From the cell containing the given text, extract its center point as [x, y] coordinate. 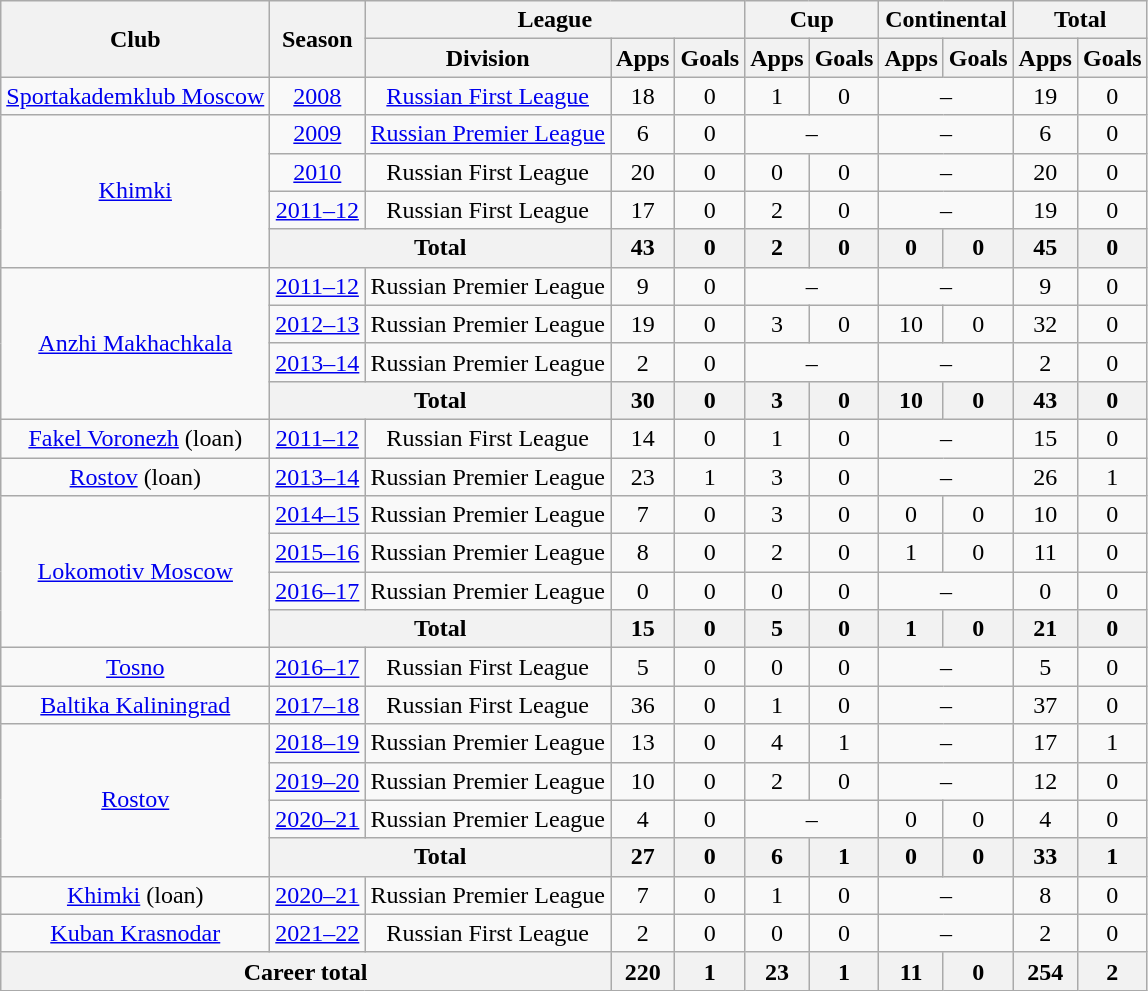
Khimki (loan) [136, 895]
Division [488, 58]
37 [1045, 705]
Cup [812, 20]
2019–20 [318, 781]
Baltika Kaliningrad [136, 705]
220 [643, 971]
2021–22 [318, 933]
2017–18 [318, 705]
2012–13 [318, 324]
Season [318, 39]
Lokomotiv Moscow [136, 572]
21 [1045, 629]
Fakel Voronezh (loan) [136, 438]
2009 [318, 134]
League [555, 20]
Khimki [136, 191]
2018–19 [318, 743]
Rostov [136, 800]
27 [643, 857]
36 [643, 705]
Anzhi Makhachkala [136, 343]
Sportakademklub Moscow [136, 96]
18 [643, 96]
2015–16 [318, 553]
30 [643, 400]
45 [1045, 248]
Club [136, 39]
26 [1045, 477]
2010 [318, 172]
13 [643, 743]
2008 [318, 96]
33 [1045, 857]
Continental [946, 20]
12 [1045, 781]
Tosno [136, 667]
32 [1045, 324]
Rostov (loan) [136, 477]
Career total [306, 971]
2014–15 [318, 515]
14 [643, 438]
Kuban Krasnodar [136, 933]
254 [1045, 971]
